Scan for the cell matching the given text and deliver its (x, y) coordinate at center. 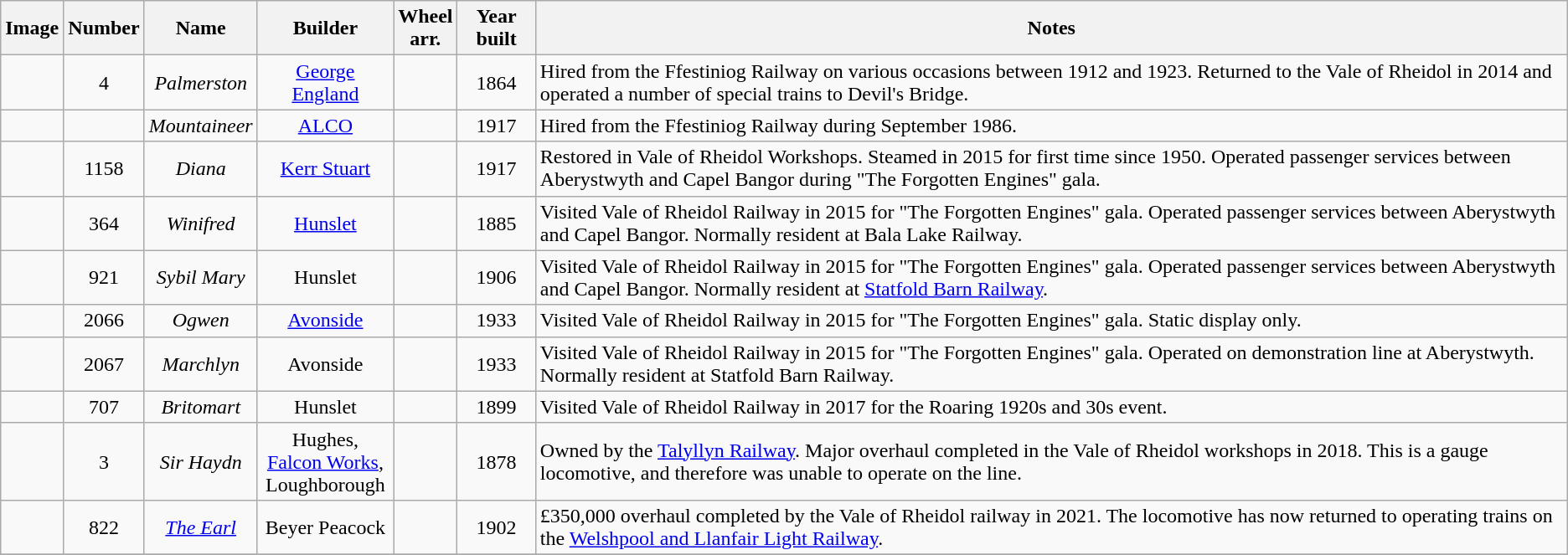
Year built (496, 28)
2066 (104, 321)
707 (104, 407)
4 (104, 82)
George England (325, 82)
Number (104, 28)
Kerr Stuart (325, 169)
Mountaineer (201, 126)
Visited Vale of Rheidol Railway in 2017 for the Roaring 1920s and 30s event. (1051, 407)
Sir Haydn (201, 461)
Diana (201, 169)
1864 (496, 82)
Britomart (201, 407)
Name (201, 28)
Wheel arr. (426, 28)
The Earl (201, 527)
822 (104, 527)
Beyer Peacock (325, 527)
3 (104, 461)
1899 (496, 407)
ALCO (325, 126)
Winifred (201, 223)
Visited Vale of Rheidol Railway in 2015 for "The Forgotten Engines" gala. Static display only. (1051, 321)
1906 (496, 278)
Hired from the Ffestiniog Railway during September 1986. (1051, 126)
Marchlyn (201, 363)
1902 (496, 527)
Sybil Mary (201, 278)
921 (104, 278)
Hughes, Falcon Works, Loughborough (325, 461)
Palmerston (201, 82)
Image (32, 28)
1158 (104, 169)
Notes (1051, 28)
364 (104, 223)
Builder (325, 28)
1885 (496, 223)
Ogwen (201, 321)
1878 (496, 461)
2067 (104, 363)
